Determine the [x, y] coordinate at the center of the cell enclosing the given text.  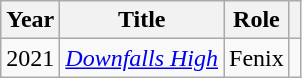
Title [142, 20]
Downfalls High [142, 58]
Fenix [257, 58]
Year [30, 20]
2021 [30, 58]
Role [257, 20]
